Output the [x, y] coordinate of the center of the cell containing the given text.  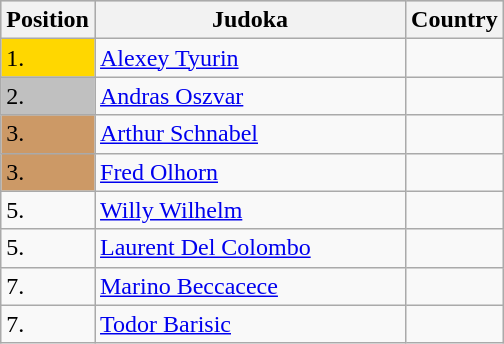
Judoka [250, 20]
2. [48, 96]
Andras Oszvar [250, 96]
1. [48, 58]
Alexey Tyurin [250, 58]
Willy Wilhelm [250, 210]
Arthur Schnabel [250, 134]
Todor Barisic [250, 324]
Marino Beccacece [250, 286]
Position [48, 20]
Fred Olhorn [250, 172]
Country [455, 20]
Laurent Del Colombo [250, 248]
